Return (x, y) of the center of cell containing provided text 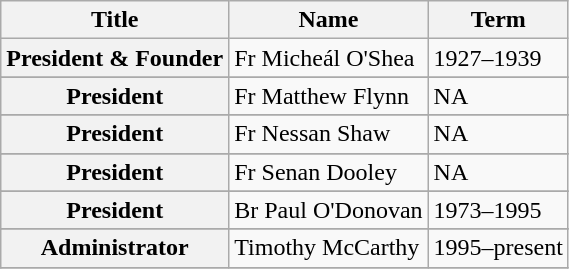
1927–1939 (498, 58)
Administrator (115, 248)
Title (115, 20)
1973–1995 (498, 210)
1995–present (498, 248)
Fr Senan Dooley (328, 172)
Term (498, 20)
Br Paul O'Donovan (328, 210)
Fr Nessan Shaw (328, 134)
President & Founder (115, 58)
Timothy McCarthy (328, 248)
Fr Micheál O'Shea (328, 58)
Name (328, 20)
Fr Matthew Flynn (328, 96)
